For the text-containing cell, return its midpoint in [x, y] coordinate format. 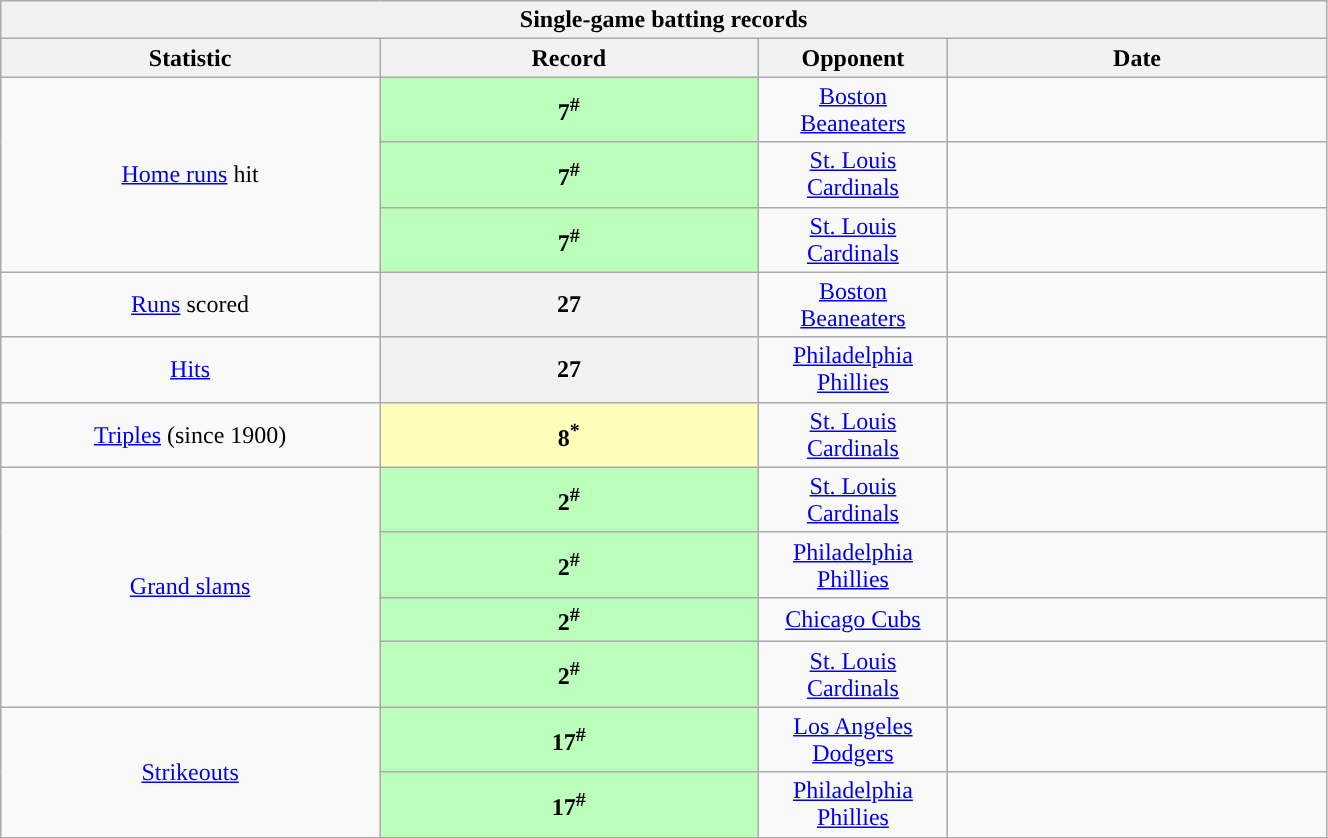
Single-game batting records [664, 20]
Strikeouts [190, 772]
Statistic [190, 58]
Hits [190, 370]
Home runs hit [190, 174]
Los Angeles Dodgers [852, 740]
Runs scored [190, 304]
Grand slams [190, 587]
Triples (since 1900) [190, 434]
Record [570, 58]
Date [1138, 58]
Chicago Cubs [852, 620]
Opponent [852, 58]
8* [570, 434]
